Search for the cell housing the specified text and yield its [x, y] center coordinate. 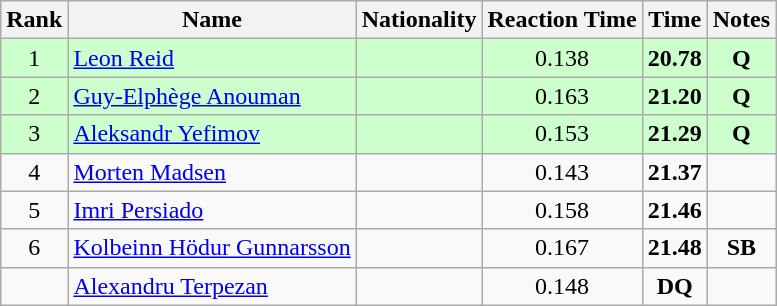
21.48 [674, 248]
20.78 [674, 58]
0.167 [562, 248]
Alexandru Terpezan [212, 286]
1 [34, 58]
Guy-Elphège Anouman [212, 96]
Time [674, 20]
Aleksandr Yefimov [212, 134]
Notes [741, 20]
0.163 [562, 96]
5 [34, 210]
21.20 [674, 96]
Rank [34, 20]
Kolbeinn Hödur Gunnarsson [212, 248]
21.46 [674, 210]
6 [34, 248]
0.153 [562, 134]
0.143 [562, 172]
Reaction Time [562, 20]
DQ [674, 286]
Name [212, 20]
Imri Persiado [212, 210]
0.138 [562, 58]
3 [34, 134]
21.29 [674, 134]
Morten Madsen [212, 172]
Leon Reid [212, 58]
0.148 [562, 286]
21.37 [674, 172]
Nationality [419, 20]
SB [741, 248]
2 [34, 96]
0.158 [562, 210]
4 [34, 172]
